Return [x, y] of the center of cell containing provided text 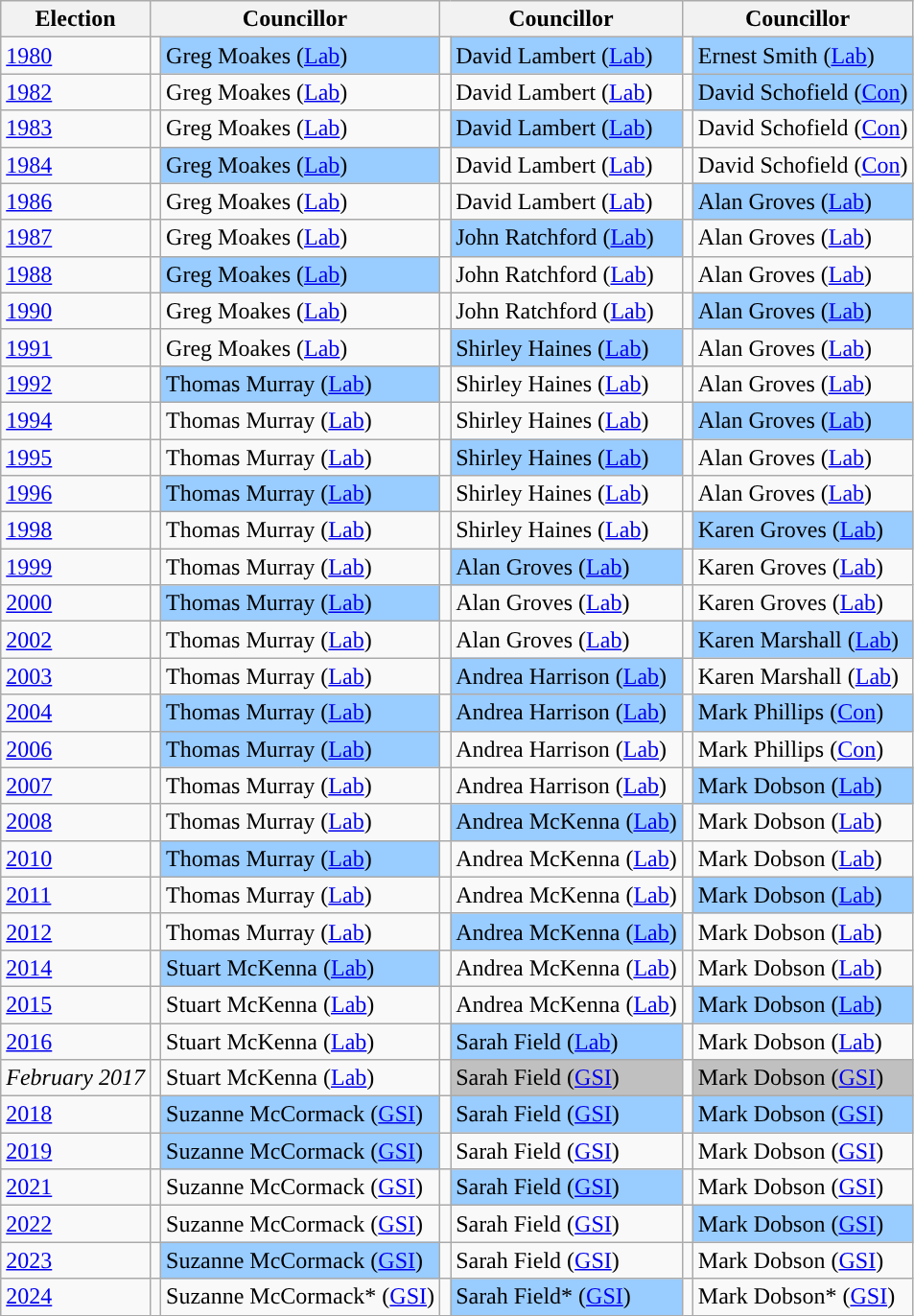
1982 [76, 92]
1986 [76, 201]
2008 [76, 822]
2012 [76, 931]
2023 [76, 1260]
1998 [76, 530]
1991 [76, 347]
Election [76, 19]
2015 [76, 1004]
2018 [76, 1115]
2002 [76, 640]
1994 [76, 420]
2021 [76, 1187]
2000 [76, 603]
1996 [76, 494]
1988 [76, 274]
1990 [76, 311]
1984 [76, 165]
1999 [76, 567]
1995 [76, 458]
Sarah Field (Lab) [567, 1041]
2010 [76, 858]
2007 [76, 786]
Sarah Field* (GSI) [567, 1297]
2014 [76, 968]
2016 [76, 1041]
Ernest Smith (Lab) [803, 56]
2004 [76, 713]
2006 [76, 749]
1992 [76, 384]
2024 [76, 1297]
2019 [76, 1151]
1980 [76, 56]
2022 [76, 1224]
Mark Dobson* (GSI) [803, 1297]
Suzanne McCormack* (GSI) [301, 1297]
1987 [76, 238]
2003 [76, 676]
2011 [76, 895]
1983 [76, 129]
February 2017 [76, 1078]
